Search for the cell housing the specified text and yield its (x, y) center coordinate. 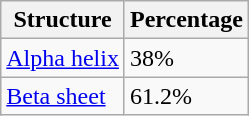
61.2% (186, 96)
Beta sheet (63, 96)
Alpha helix (63, 58)
Percentage (186, 20)
Structure (63, 20)
38% (186, 58)
